Provide the (x, y) coordinate of the cell's center where the given text is located.  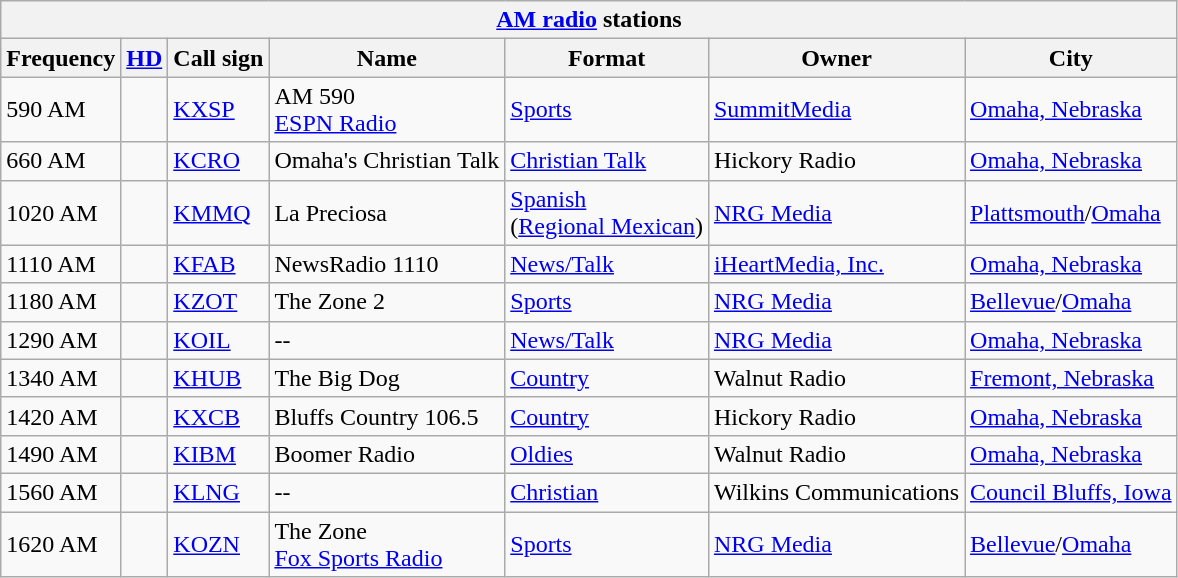
KXCB (218, 416)
1490 AM (61, 454)
Owner (836, 58)
Bluffs Country 106.5 (387, 416)
City (1072, 58)
La Preciosa (387, 212)
KHUB (218, 378)
1340 AM (61, 378)
Spanish(Regional Mexican) (607, 212)
Format (607, 58)
1020 AM (61, 212)
Christian (607, 492)
Name (387, 58)
AM 590ESPN Radio (387, 110)
SummitMedia (836, 110)
KOIL (218, 340)
Christian Talk (607, 161)
KZOT (218, 302)
The Big Dog (387, 378)
1110 AM (61, 264)
iHeartMedia, Inc. (836, 264)
590 AM (61, 110)
AM radio stations (589, 20)
Oldies (607, 454)
Wilkins Communications (836, 492)
KCRO (218, 161)
Council Bluffs, Iowa (1072, 492)
Call sign (218, 58)
1560 AM (61, 492)
KMMQ (218, 212)
NewsRadio 1110 (387, 264)
KXSP (218, 110)
KLNG (218, 492)
Plattsmouth/Omaha (1072, 212)
1180 AM (61, 302)
1420 AM (61, 416)
The Zone 2 (387, 302)
660 AM (61, 161)
KFAB (218, 264)
Fremont, Nebraska (1072, 378)
1290 AM (61, 340)
The ZoneFox Sports Radio (387, 544)
1620 AM (61, 544)
Omaha's Christian Talk (387, 161)
HD (144, 58)
KOZN (218, 544)
Boomer Radio (387, 454)
Frequency (61, 58)
KIBM (218, 454)
